Identify which cell holds the provided text, then report its [X, Y] central coordinate. 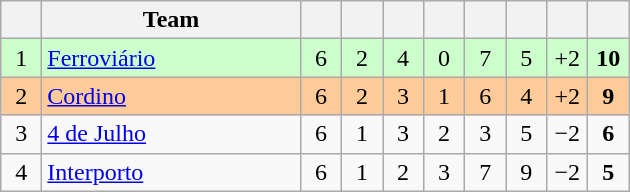
4 de Julho [172, 134]
Ferroviário [172, 58]
Team [172, 20]
10 [608, 58]
Interporto [172, 172]
0 [444, 58]
Cordino [172, 96]
